Scan for the cell matching the given text and deliver its (X, Y) coordinate at center. 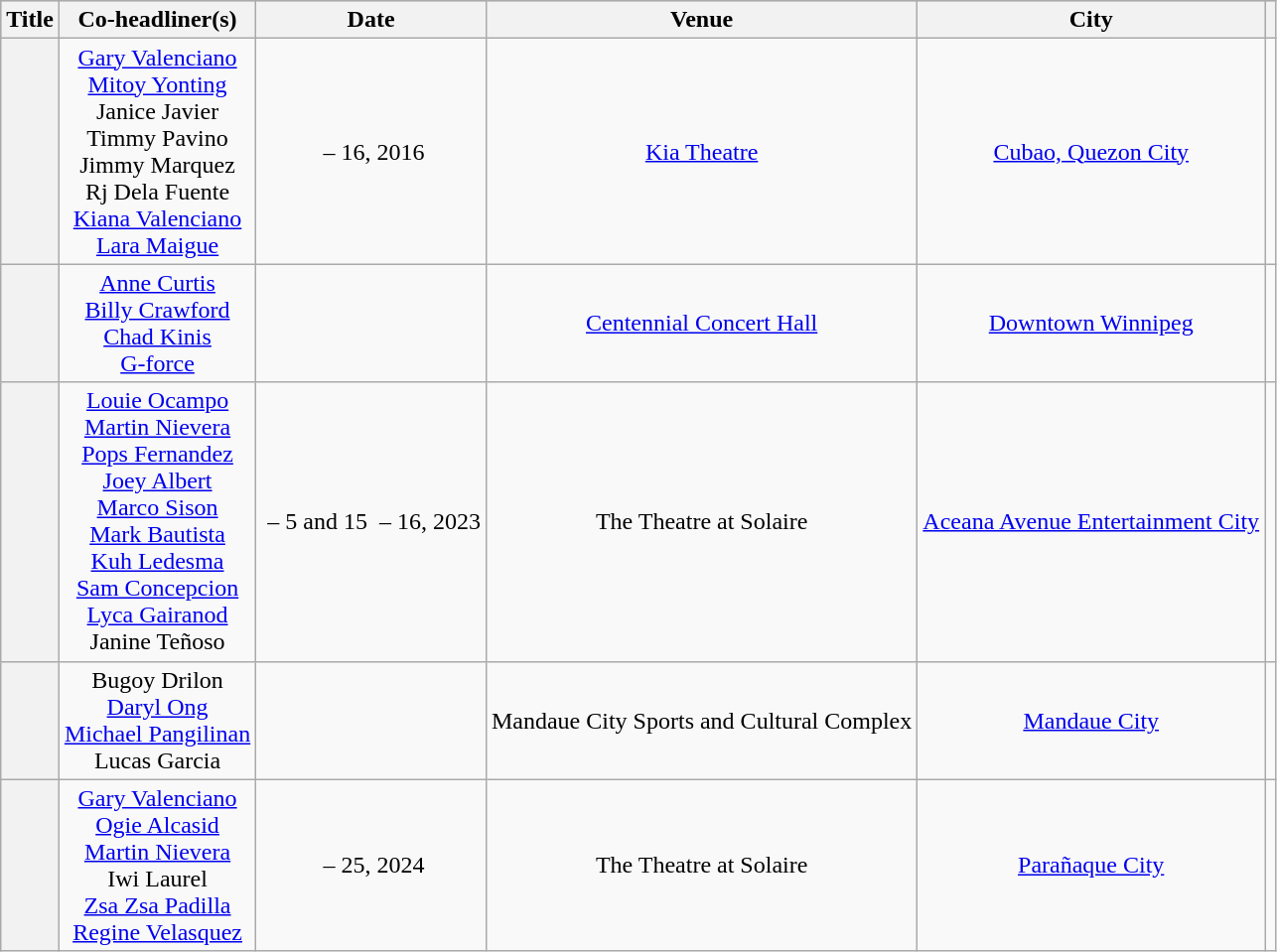
Kia Theatre (701, 151)
– 16, 2016 (371, 151)
Cubao, Quezon City (1091, 151)
Parañaque City (1091, 866)
Centennial Concert Hall (701, 324)
Date (371, 20)
Downtown Winnipeg (1091, 324)
Bugoy DrilonDaryl OngMichael PangilinanLucas Garcia (157, 721)
– 5 and 15 – 16, 2023 (371, 522)
City (1091, 20)
Anne CurtisBilly CrawfordChad KinisG-force (157, 324)
– 25, 2024 (371, 866)
Mandaue City Sports and Cultural Complex (701, 721)
Louie OcampoMartin NieveraPops FernandezJoey AlbertMarco SisonMark BautistaKuh LedesmaSam ConcepcionLyca GairanodJanine Teñoso (157, 522)
Mandaue City (1091, 721)
Title (30, 20)
Gary ValencianoMitoy YontingJanice JavierTimmy PavinoJimmy MarquezRj Dela FuenteKiana ValencianoLara Maigue (157, 151)
Gary ValencianoOgie AlcasidMartin NieveraIwi LaurelZsa Zsa PadillaRegine Velasquez (157, 866)
Co-headliner(s) (157, 20)
Aceana Avenue Entertainment City (1091, 522)
Venue (701, 20)
